Find where the given text appears and provide that cell's center as [X, Y] coordinate. 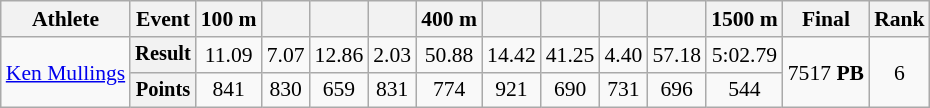
1500 m [744, 19]
4.40 [623, 55]
2.03 [392, 55]
830 [286, 90]
921 [512, 90]
50.88 [449, 55]
7517 PB [826, 72]
731 [623, 90]
831 [392, 90]
5:02.79 [744, 55]
544 [744, 90]
841 [229, 90]
Event [163, 19]
Result [163, 55]
Ken Mullings [66, 72]
6 [900, 72]
Athlete [66, 19]
14.42 [512, 55]
57.18 [676, 55]
41.25 [570, 55]
Final [826, 19]
690 [570, 90]
12.86 [340, 55]
Rank [900, 19]
696 [676, 90]
659 [340, 90]
Points [163, 90]
100 m [229, 19]
7.07 [286, 55]
400 m [449, 19]
11.09 [229, 55]
774 [449, 90]
